Scan for the cell matching the given text and deliver its (X, Y) coordinate at center. 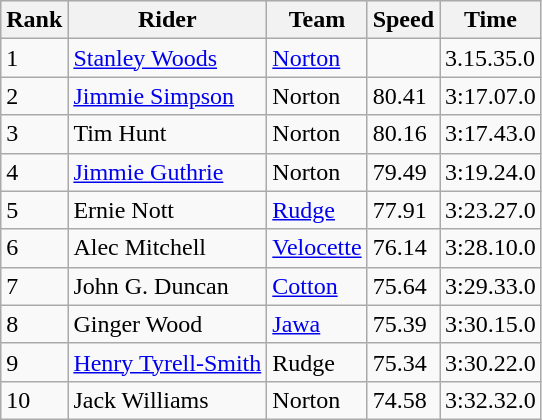
Stanley Woods (168, 58)
Velocette (317, 248)
3:32.32.0 (491, 400)
Time (491, 20)
3:17.43.0 (491, 134)
Tim Hunt (168, 134)
75.64 (403, 286)
5 (34, 210)
Jimmie Simpson (168, 96)
77.91 (403, 210)
9 (34, 362)
Jack Williams (168, 400)
Speed (403, 20)
3:30.15.0 (491, 324)
Rider (168, 20)
7 (34, 286)
Henry Tyrell-Smith (168, 362)
2 (34, 96)
Jimmie Guthrie (168, 172)
74.58 (403, 400)
Ginger Wood (168, 324)
Rank (34, 20)
75.39 (403, 324)
Alec Mitchell (168, 248)
4 (34, 172)
76.14 (403, 248)
3:19.24.0 (491, 172)
1 (34, 58)
3:29.33.0 (491, 286)
79.49 (403, 172)
3:23.27.0 (491, 210)
3 (34, 134)
75.34 (403, 362)
Jawa (317, 324)
3:17.07.0 (491, 96)
3:30.22.0 (491, 362)
80.41 (403, 96)
Team (317, 20)
3.15.35.0 (491, 58)
Cotton (317, 286)
3:28.10.0 (491, 248)
10 (34, 400)
John G. Duncan (168, 286)
Ernie Nott (168, 210)
8 (34, 324)
6 (34, 248)
80.16 (403, 134)
